From the cell containing the given text, extract its center point as [X, Y] coordinate. 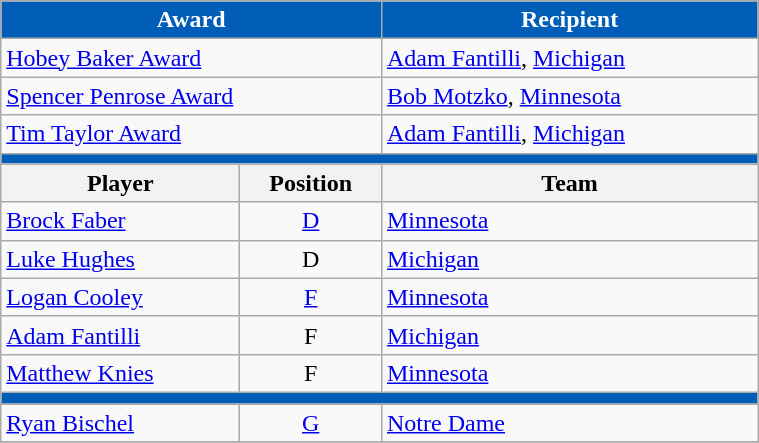
Player [120, 183]
Position [311, 183]
Hobey Baker Award [192, 58]
Logan Cooley [120, 297]
Team [569, 183]
Luke Hughes [120, 259]
Recipient [569, 20]
Bob Motzko, Minnesota [569, 96]
Spencer Penrose Award [192, 96]
Brock Faber [120, 221]
Matthew Knies [120, 373]
Notre Dame [569, 423]
Tim Taylor Award [192, 134]
Award [192, 20]
Adam Fantilli [120, 335]
Ryan Bischel [120, 423]
G [311, 423]
